Return the (x, y) coordinate for the center point of the cell that contains the specified text.  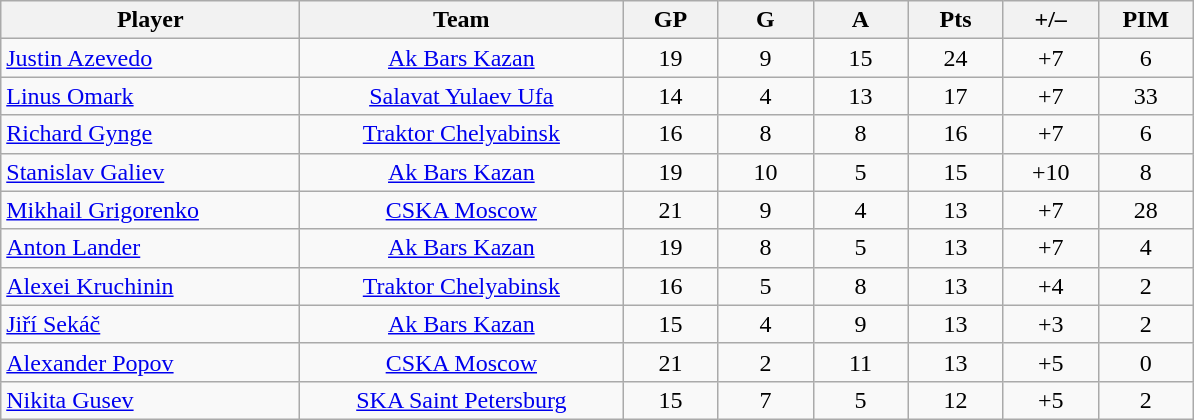
SKA Saint Petersburg (462, 400)
Pts (956, 20)
17 (956, 96)
A (860, 20)
Alexei Kruchinin (150, 286)
7 (766, 400)
Alexander Popov (150, 362)
Stanislav Galiev (150, 172)
11 (860, 362)
24 (956, 58)
PIM (1146, 20)
33 (1146, 96)
28 (1146, 210)
14 (670, 96)
+/– (1050, 20)
Justin Azevedo (150, 58)
Linus Omark (150, 96)
Mikhail Grigorenko (150, 210)
Nikita Gusev (150, 400)
GP (670, 20)
Anton Lander (150, 248)
0 (1146, 362)
12 (956, 400)
Team (462, 20)
G (766, 20)
Player (150, 20)
+10 (1050, 172)
+3 (1050, 324)
+4 (1050, 286)
Richard Gynge (150, 134)
Salavat Yulaev Ufa (462, 96)
Jiří Sekáč (150, 324)
10 (766, 172)
